Capture the cell that displays the provided text and extract its (X, Y) central coordinate. 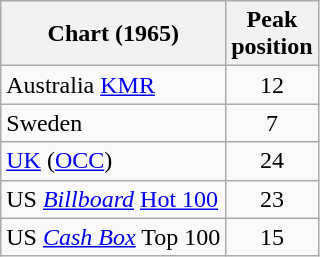
Peakposition (272, 34)
Australia KMR (114, 85)
24 (272, 161)
12 (272, 85)
US Billboard Hot 100 (114, 199)
UK (OCC) (114, 161)
US Cash Box Top 100 (114, 237)
Sweden (114, 123)
7 (272, 123)
23 (272, 199)
Chart (1965) (114, 34)
15 (272, 237)
